Search for the cell housing the specified text and yield its (X, Y) center coordinate. 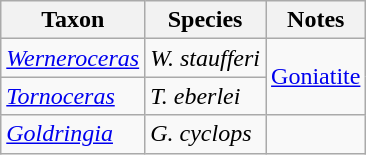
T. eberlei (206, 96)
Goniatite (316, 77)
Werneroceras (73, 58)
Goldringia (73, 134)
Species (206, 20)
Notes (316, 20)
G. cyclops (206, 134)
Tornoceras (73, 96)
Taxon (73, 20)
W. staufferi (206, 58)
